Determine the (X, Y) coordinate at the center of the cell enclosing the given text.  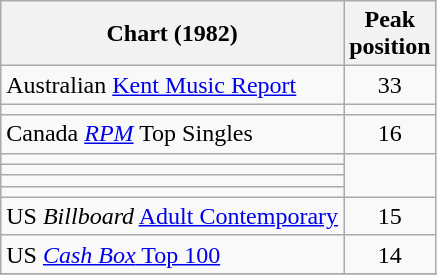
Canada RPM Top Singles (172, 134)
US Billboard Adult Contemporary (172, 216)
16 (390, 134)
Chart (1982) (172, 34)
US Cash Box Top 100 (172, 254)
Peakposition (390, 34)
15 (390, 216)
33 (390, 85)
Australian Kent Music Report (172, 85)
14 (390, 254)
